Return [x, y] of the center of cell containing provided text 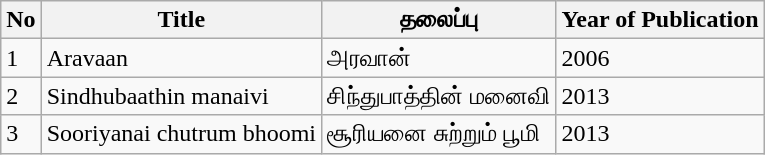
சூரியனை சுற்றும் பூமி [440, 134]
Sooriyanai chutrum bhoomi [181, 134]
Aravaan [181, 58]
Year of Publication [660, 20]
Sindhubaathin manaivi [181, 96]
சிந்துபாத்தின் மனைவி [440, 96]
அரவான் [440, 58]
Title [181, 20]
3 [21, 134]
2006 [660, 58]
No [21, 20]
2 [21, 96]
தலைப்பு [440, 20]
1 [21, 58]
